Determine the [X, Y] coordinate at the center of the cell enclosing the given text.  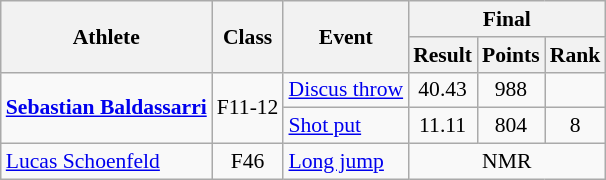
NMR [506, 162]
11.11 [442, 126]
988 [511, 90]
Lucas Schoenfeld [106, 162]
Sebastian Baldassarri [106, 108]
F46 [248, 162]
Event [346, 36]
Result [442, 55]
Rank [576, 55]
Class [248, 36]
804 [511, 126]
Shot put [346, 126]
40.43 [442, 90]
8 [576, 126]
Athlete [106, 36]
Final [506, 19]
Points [511, 55]
F11-12 [248, 108]
Discus throw [346, 90]
Long jump [346, 162]
